For the text-containing cell, return its midpoint in (X, Y) coordinate format. 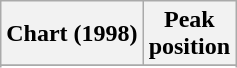
Peakposition (189, 34)
Chart (1998) (72, 34)
